Return the (x, y) coordinate for the center point of the cell that contains the specified text.  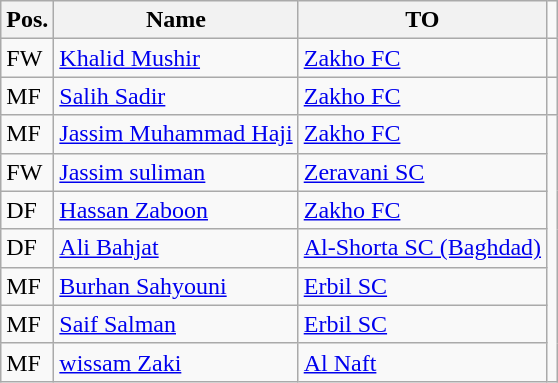
Hassan Zaboon (176, 210)
Al-Shorta SC (Baghdad) (422, 248)
wissam Zaki (176, 362)
Burhan Sahyouni (176, 286)
Al Naft (422, 362)
Pos. (28, 20)
Khalid Mushir (176, 58)
TO (422, 20)
Jassim Muhammad Haji (176, 134)
Zeravani SC (422, 172)
Salih Sadir (176, 96)
Jassim suliman (176, 172)
Ali Bahjat (176, 248)
Saif Salman (176, 324)
Name (176, 20)
